Output the [X, Y] coordinate of the center of the cell containing the given text.  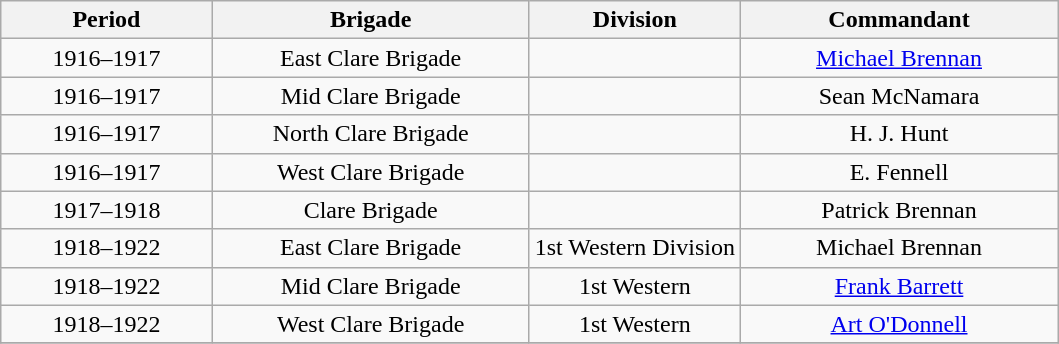
Commandant [900, 20]
E. Fennell [900, 172]
Clare Brigade [370, 210]
Patrick Brennan [900, 210]
Sean McNamara [900, 96]
Art O'Donnell [900, 324]
Frank Barrett [900, 286]
Division [634, 20]
H. J. Hunt [900, 134]
Brigade [370, 20]
North Clare Brigade [370, 134]
1917–1918 [106, 210]
1st Western Division [634, 248]
Period [106, 20]
